Extract the (x, y) coordinate from the center of the cell holding the provided text.  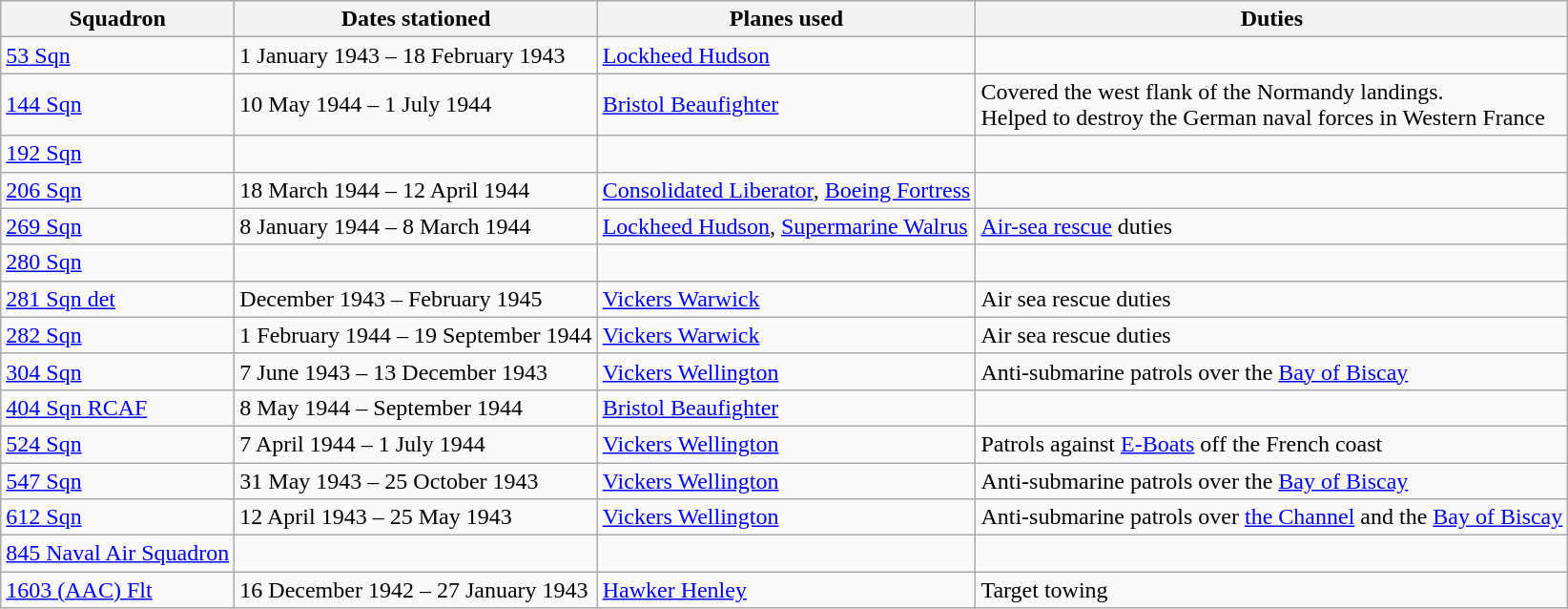
16 December 1942 – 27 January 1943 (416, 590)
12 April 1943 – 25 May 1943 (416, 517)
1 February 1944 – 19 September 1944 (416, 335)
Consolidated Liberator, Boeing Fortress (786, 190)
547 Sqn (118, 480)
845 Naval Air Squadron (118, 554)
280 Sqn (118, 262)
31 May 1943 – 25 October 1943 (416, 480)
524 Sqn (118, 444)
Target towing (1272, 590)
December 1943 – February 1945 (416, 299)
53 Sqn (118, 55)
612 Sqn (118, 517)
144 Sqn (118, 105)
Anti-submarine patrols over the Channel and the Bay of Biscay (1272, 517)
1 January 1943 – 18 February 1943 (416, 55)
206 Sqn (118, 190)
Planes used (786, 19)
18 March 1944 – 12 April 1944 (416, 190)
7 April 1944 – 1 July 1944 (416, 444)
Patrols against E-Boats off the French coast (1272, 444)
269 Sqn (118, 226)
1603 (AAC) Flt (118, 590)
404 Sqn RCAF (118, 408)
Dates stationed (416, 19)
10 May 1944 – 1 July 1944 (416, 105)
Duties (1272, 19)
Lockheed Hudson, Supermarine Walrus (786, 226)
8 January 1944 – 8 March 1944 (416, 226)
Air-sea rescue duties (1272, 226)
192 Sqn (118, 154)
Lockheed Hudson (786, 55)
304 Sqn (118, 371)
281 Sqn det (118, 299)
282 Sqn (118, 335)
8 May 1944 – September 1944 (416, 408)
Covered the west flank of the Normandy landings. Helped to destroy the German naval forces in Western France (1272, 105)
Hawker Henley (786, 590)
7 June 1943 – 13 December 1943 (416, 371)
Squadron (118, 19)
